Scan for the cell matching the given text and deliver its [X, Y] coordinate at center. 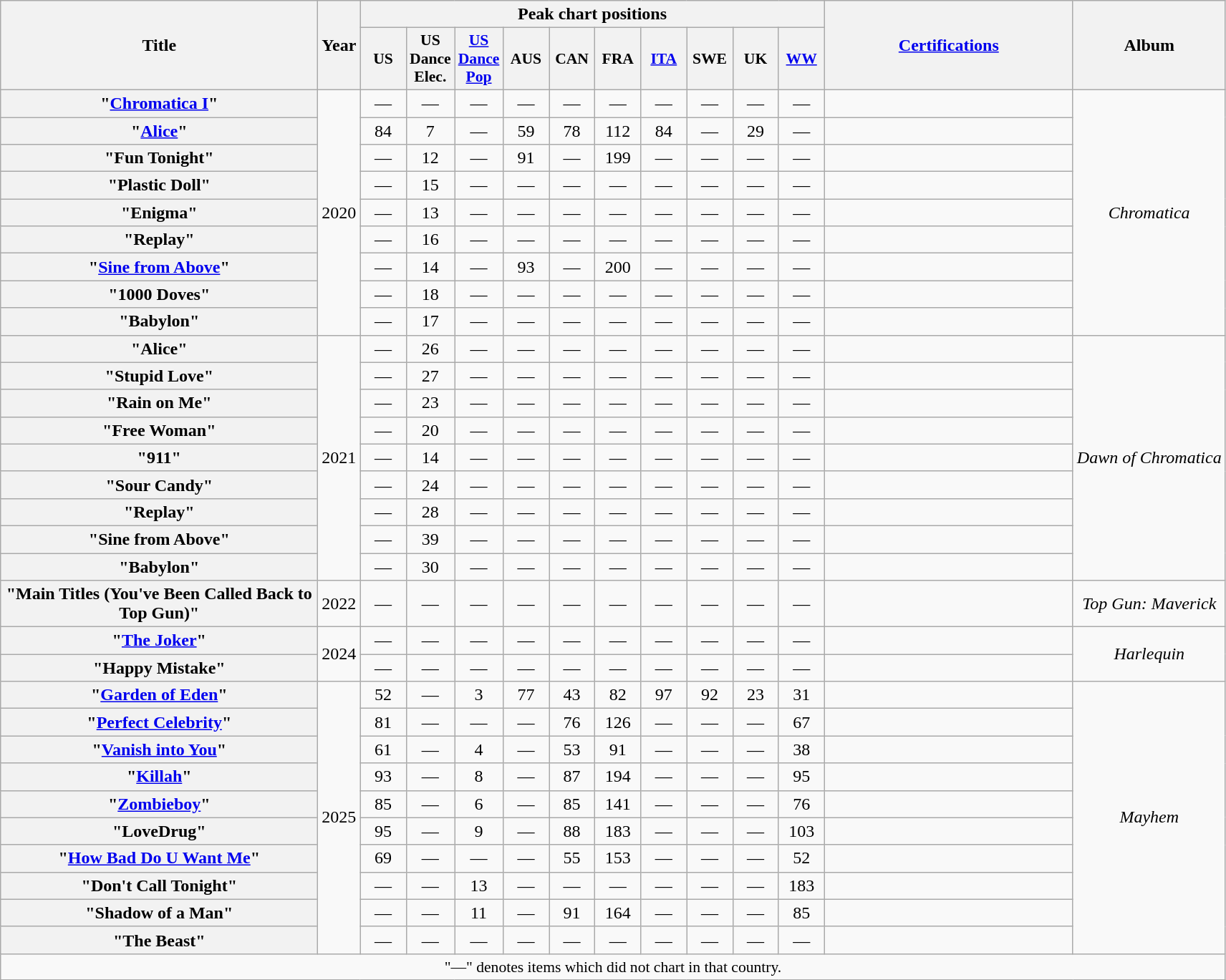
55 [571, 858]
77 [526, 695]
"Enigma" [159, 213]
126 [618, 722]
67 [801, 722]
Dawn of Chromatica [1149, 458]
Certifications [948, 46]
"Happy Mistake" [159, 668]
"The Beast" [159, 940]
"Chromatica I" [159, 103]
39 [430, 539]
78 [571, 131]
Album [1149, 46]
"Sour Candy" [159, 485]
7 [430, 131]
59 [526, 131]
69 [383, 858]
12 [430, 158]
3 [479, 695]
2024 [339, 654]
"Zombieboy" [159, 804]
53 [571, 749]
27 [430, 376]
"Rain on Me" [159, 403]
61 [383, 749]
30 [430, 566]
112 [618, 131]
Chromatica [1149, 212]
26 [430, 349]
"Free Woman" [159, 430]
"Shadow of a Man" [159, 913]
88 [571, 831]
2021 [339, 458]
UK [756, 59]
"Fun Tonight" [159, 158]
15 [430, 185]
Peak chart positions [592, 14]
"The Joker" [159, 641]
"Garden of Eden" [159, 695]
103 [801, 831]
AUS [526, 59]
4 [479, 749]
20 [430, 430]
38 [801, 749]
153 [618, 858]
US [383, 59]
USDancePop [479, 59]
31 [801, 695]
Mayhem [1149, 818]
FRA [618, 59]
141 [618, 804]
Year [339, 46]
"—" denotes items which did not chart in that country. [613, 966]
16 [430, 240]
87 [571, 777]
8 [479, 777]
97 [664, 695]
81 [383, 722]
164 [618, 913]
SWE [710, 59]
"Killah" [159, 777]
2020 [339, 212]
Title [159, 46]
ITA [664, 59]
"911" [159, 457]
199 [618, 158]
28 [430, 512]
43 [571, 695]
194 [618, 777]
"Perfect Celebrity" [159, 722]
"Stupid Love" [159, 376]
17 [430, 321]
"Don't Call Tonight" [159, 886]
9 [479, 831]
2022 [339, 604]
200 [618, 267]
Top Gun: Maverick [1149, 604]
29 [756, 131]
USDance Elec. [430, 59]
"Vanish into You" [159, 749]
6 [479, 804]
"LoveDrug" [159, 831]
"Plastic Doll" [159, 185]
WW [801, 59]
11 [479, 913]
18 [430, 294]
82 [618, 695]
CAN [571, 59]
"How Bad Do U Want Me" [159, 858]
"Main Titles (You've Been Called Back to Top Gun)" [159, 604]
2025 [339, 818]
92 [710, 695]
"1000 Doves" [159, 294]
24 [430, 485]
Harlequin [1149, 654]
